Search for the cell housing the specified text and yield its (x, y) center coordinate. 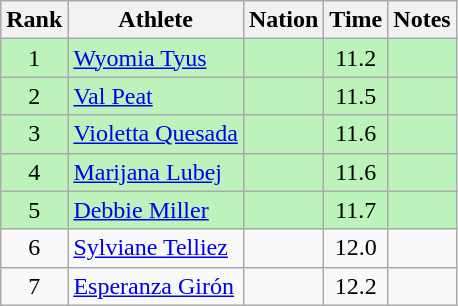
Sylviane Telliez (156, 248)
Debbie Miller (156, 210)
11.2 (356, 58)
4 (34, 172)
Marijana Lubej (156, 172)
11.7 (356, 210)
Nation (283, 20)
Athlete (156, 20)
3 (34, 134)
Violetta Quesada (156, 134)
Wyomia Tyus (156, 58)
2 (34, 96)
Time (356, 20)
Rank (34, 20)
7 (34, 286)
6 (34, 248)
Esperanza Girón (156, 286)
Val Peat (156, 96)
12.0 (356, 248)
1 (34, 58)
11.5 (356, 96)
Notes (422, 20)
5 (34, 210)
12.2 (356, 286)
